For the text-containing cell, return its midpoint in [x, y] coordinate format. 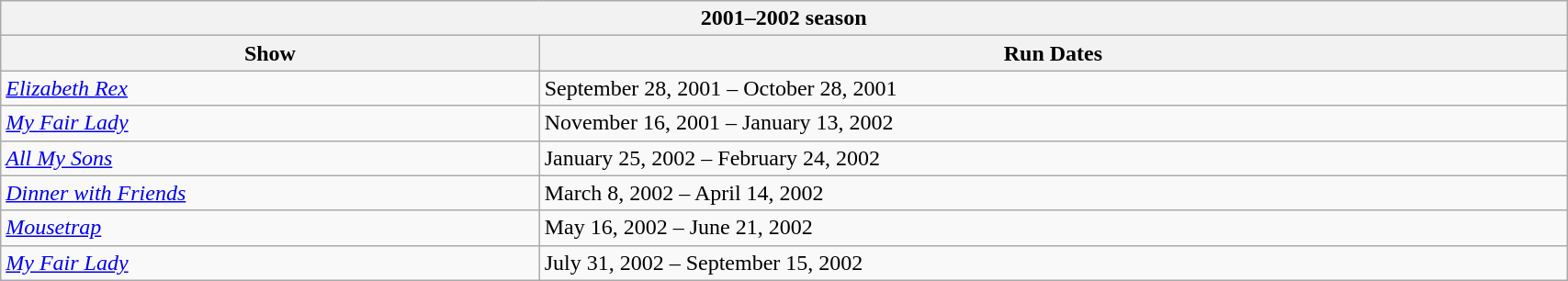
Run Dates [1053, 53]
Mousetrap [270, 228]
Dinner with Friends [270, 193]
November 16, 2001 – January 13, 2002 [1053, 123]
2001–2002 season [784, 18]
July 31, 2002 – September 15, 2002 [1053, 263]
Elizabeth Rex [270, 88]
January 25, 2002 – February 24, 2002 [1053, 158]
March 8, 2002 – April 14, 2002 [1053, 193]
September 28, 2001 – October 28, 2001 [1053, 88]
All My Sons [270, 158]
May 16, 2002 – June 21, 2002 [1053, 228]
Show [270, 53]
